Capture the cell that displays the provided text and extract its (X, Y) central coordinate. 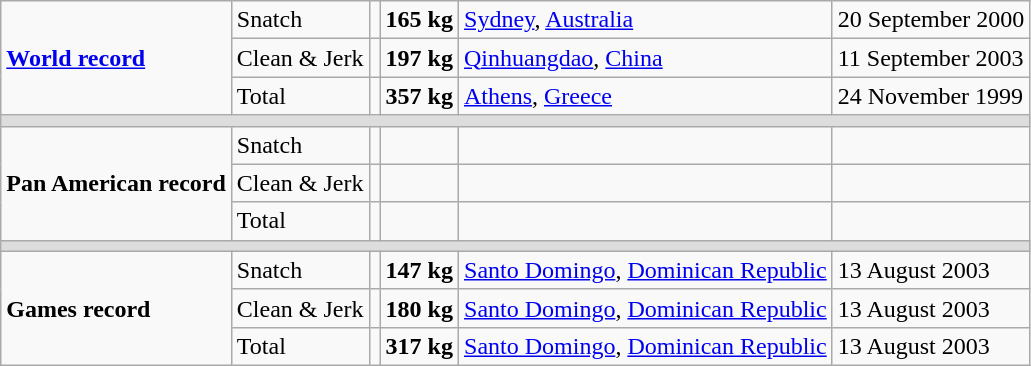
World record (116, 58)
Athens, Greece (646, 96)
317 kg (419, 346)
Games record (116, 308)
165 kg (419, 20)
24 November 1999 (931, 96)
197 kg (419, 58)
147 kg (419, 270)
Sydney, Australia (646, 20)
180 kg (419, 308)
Pan American record (116, 183)
20 September 2000 (931, 20)
11 September 2003 (931, 58)
357 kg (419, 96)
Qinhuangdao, China (646, 58)
